Find where the given text appears and provide that cell's center as [x, y] coordinate. 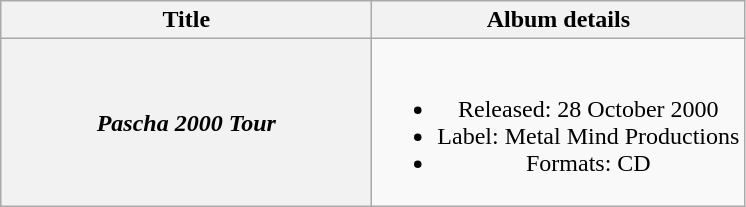
Album details [558, 20]
Title [186, 20]
Released: 28 October 2000Label: Metal Mind ProductionsFormats: CD [558, 122]
Pascha 2000 Tour [186, 122]
